Determine the [x, y] coordinate at the center of the cell enclosing the given text.  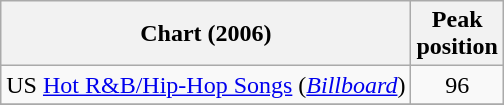
US Hot R&B/Hip-Hop Songs (Billboard) [206, 85]
96 [457, 85]
Peak position [457, 34]
Chart (2006) [206, 34]
